Pinpoint the cell where the given text exists, returning its (X, Y) midpoint coordinate. 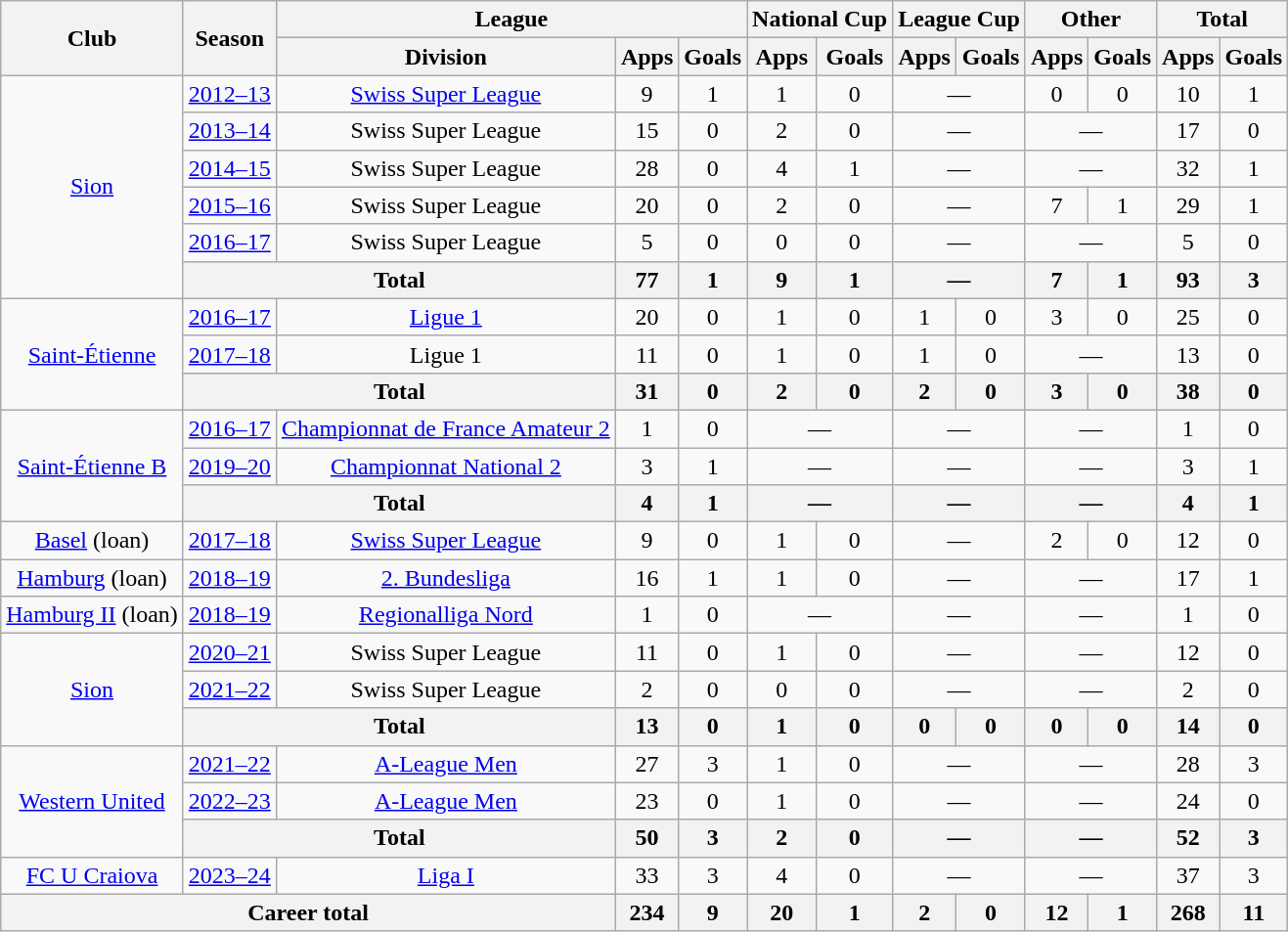
32 (1188, 168)
268 (1188, 912)
38 (1188, 391)
2015–16 (229, 205)
Championnat de France Amateur 2 (446, 428)
Hamburg (loan) (92, 578)
10 (1188, 94)
50 (646, 838)
2019–20 (229, 466)
Western United (92, 801)
Saint-Étienne B (92, 466)
2. Bundesliga (446, 578)
2023–24 (229, 875)
93 (1188, 280)
National Cup (820, 20)
2022–23 (229, 801)
27 (646, 764)
Other (1090, 20)
15 (646, 131)
2012–13 (229, 94)
Hamburg II (loan) (92, 615)
23 (646, 801)
25 (1188, 317)
2013–14 (229, 131)
Saint-Étienne (92, 354)
14 (1188, 727)
Regionalliga Nord (446, 615)
29 (1188, 205)
Division (446, 57)
77 (646, 280)
31 (646, 391)
37 (1188, 875)
Season (229, 38)
Liga I (446, 875)
League (511, 20)
Club (92, 38)
2014–15 (229, 168)
League Cup (959, 20)
234 (646, 912)
33 (646, 875)
Championnat National 2 (446, 466)
24 (1188, 801)
52 (1188, 838)
Career total (309, 912)
FC U Craiova (92, 875)
Basel (loan) (92, 541)
16 (646, 578)
2020–21 (229, 652)
